Capture the cell that displays the provided text and extract its (x, y) central coordinate. 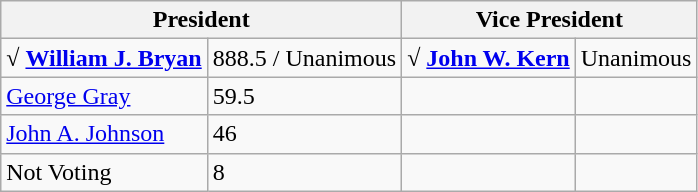
√ John W. Kern (489, 58)
George Gray (104, 96)
√ William J. Bryan (104, 58)
Not Voting (104, 172)
Vice President (550, 20)
John A. Johnson (104, 134)
8 (304, 172)
59.5 (304, 96)
Unanimous (636, 58)
46 (304, 134)
888.5 / Unanimous (304, 58)
President (202, 20)
